Determine the [x, y] coordinate at the center of the cell enclosing the given text.  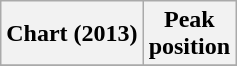
Chart (2013) [72, 34]
Peakposition [189, 34]
